Find where the given text appears and provide that cell's center as (X, Y) coordinate. 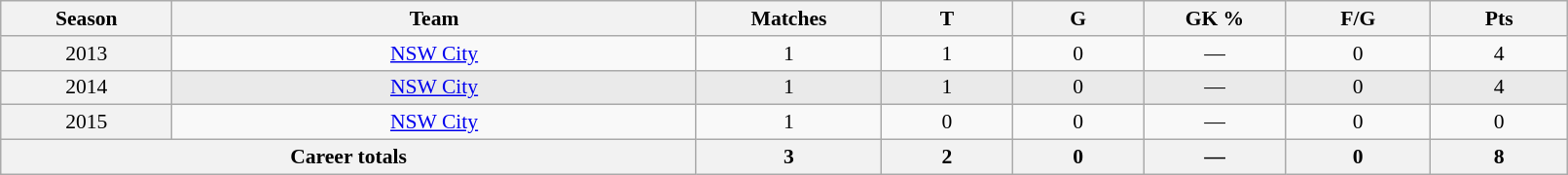
Matches (788, 18)
Pts (1499, 18)
8 (1499, 157)
Season (87, 18)
2013 (87, 53)
GK % (1215, 18)
2015 (87, 122)
F/G (1358, 18)
T (948, 18)
Team (434, 18)
2014 (87, 87)
3 (788, 157)
G (1078, 18)
2 (948, 157)
Career totals (348, 157)
